Identify which cell holds the provided text, then report its (x, y) central coordinate. 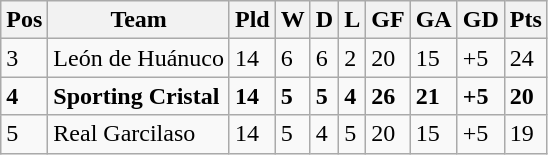
GD (480, 20)
León de Huánuco (139, 58)
Sporting Cristal (139, 96)
GA (434, 20)
Pos (24, 20)
19 (526, 134)
GF (388, 20)
3 (24, 58)
D (324, 20)
24 (526, 58)
L (352, 20)
Real Garcilaso (139, 134)
26 (388, 96)
Pts (526, 20)
2 (352, 58)
W (292, 20)
Team (139, 20)
Pld (252, 20)
21 (434, 96)
